Provide the [X, Y] coordinate of the cell's center where the given text is located.  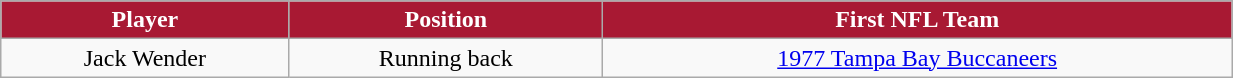
Player [145, 20]
First NFL Team [918, 20]
Position [446, 20]
Running back [446, 58]
Jack Wender [145, 58]
1977 Tampa Bay Buccaneers [918, 58]
